Locate the cell with the specified text and output its [x, y] center coordinate. 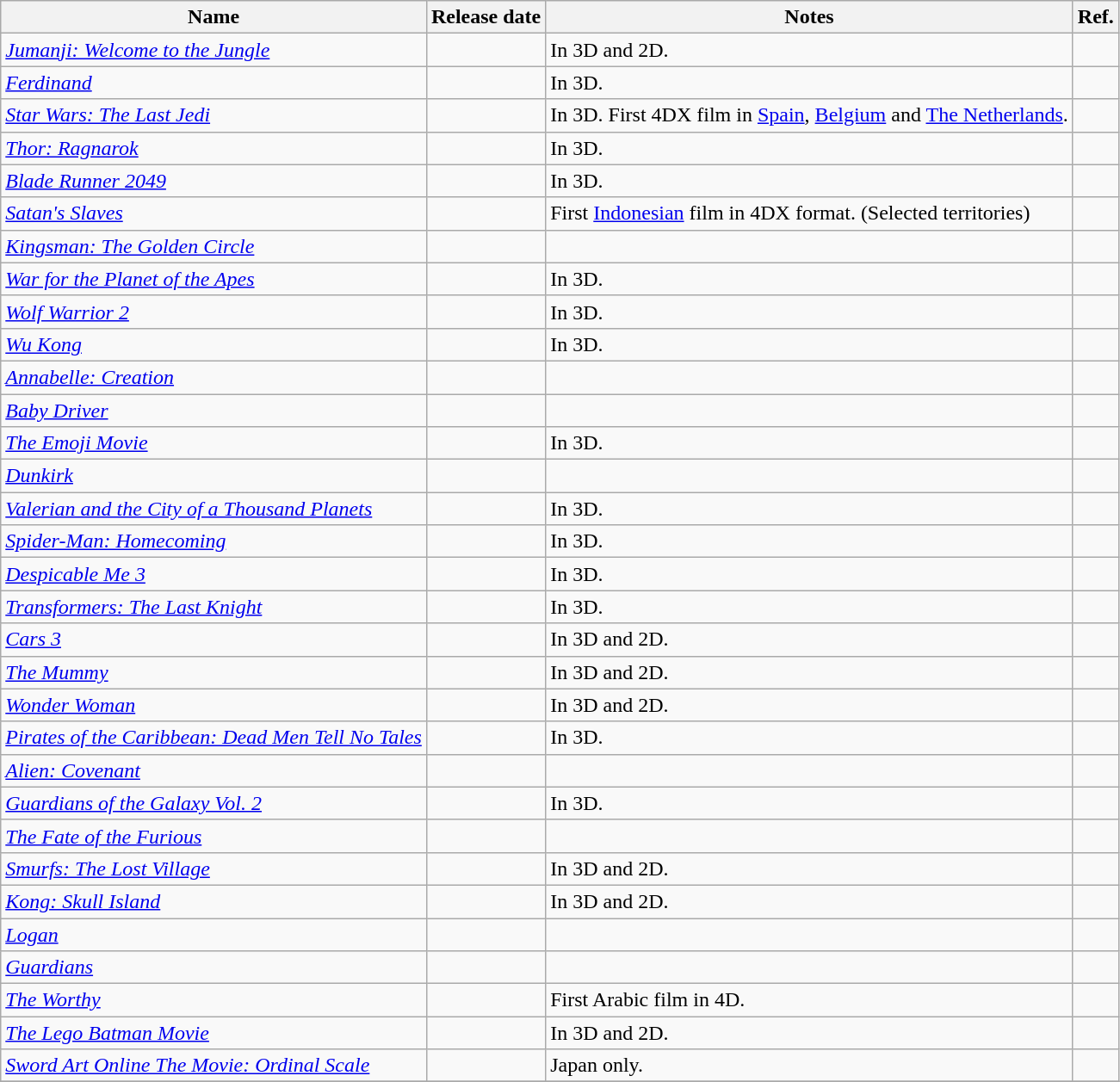
Thor: Ragnarok [213, 148]
Smurfs: The Lost Village [213, 869]
In 3D. First 4DX film in Spain, Belgium and The Netherlands. [809, 115]
Alien: Covenant [213, 770]
Notes [809, 17]
The Emoji Movie [213, 443]
Guardians [213, 968]
Transformers: The Last Knight [213, 607]
Baby Driver [213, 411]
War for the Planet of the Apes [213, 279]
Annabelle: Creation [213, 377]
Dunkirk [213, 476]
Star Wars: The Last Jedi [213, 115]
Kong: Skull Island [213, 901]
Despicable Me 3 [213, 574]
Satan's Slaves [213, 213]
Release date [486, 17]
Ferdinand [213, 83]
The Mummy [213, 672]
Ref. [1095, 17]
Name [213, 17]
Jumanji: Welcome to the Jungle [213, 50]
Cars 3 [213, 640]
The Fate of the Furious [213, 836]
Wolf Warrior 2 [213, 312]
Wu Kong [213, 344]
Wonder Woman [213, 705]
Spider-Man: Homecoming [213, 541]
Japan only. [809, 1066]
First Arabic film in 4D. [809, 1000]
First Indonesian film in 4DX format. (Selected territories) [809, 213]
The Worthy [213, 1000]
Blade Runner 2049 [213, 181]
Logan [213, 934]
Pirates of the Caribbean: Dead Men Tell No Tales [213, 738]
Sword Art Online The Movie: Ordinal Scale [213, 1066]
The Lego Batman Movie [213, 1033]
Guardians of the Galaxy Vol. 2 [213, 803]
Kingsman: The Golden Circle [213, 246]
Valerian and the City of a Thousand Planets [213, 509]
